Determine the [X, Y] coordinate at the center of the cell enclosing the given text.  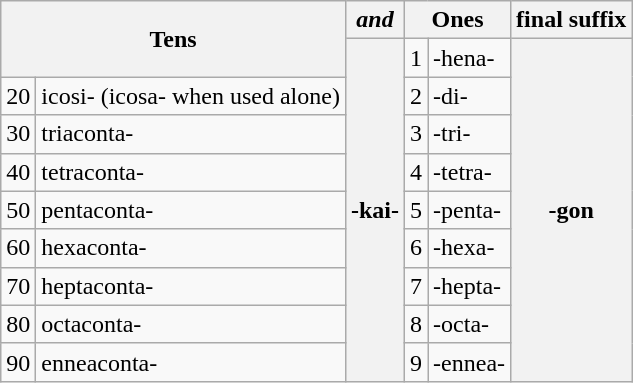
3 [416, 134]
-hexa- [470, 248]
40 [18, 172]
1 [416, 58]
icosi- (icosa- when used alone) [191, 96]
50 [18, 210]
90 [18, 362]
final suffix [572, 20]
tetraconta- [191, 172]
-gon [572, 210]
and [374, 20]
-tri- [470, 134]
20 [18, 96]
70 [18, 286]
heptaconta- [191, 286]
triaconta- [191, 134]
-penta- [470, 210]
Ones [458, 20]
enneaconta- [191, 362]
80 [18, 324]
7 [416, 286]
-tetra- [470, 172]
60 [18, 248]
-hepta- [470, 286]
Tens [174, 39]
30 [18, 134]
6 [416, 248]
-di- [470, 96]
octaconta- [191, 324]
pentaconta- [191, 210]
4 [416, 172]
2 [416, 96]
-octa- [470, 324]
5 [416, 210]
8 [416, 324]
-kai- [374, 210]
-hena- [470, 58]
hexaconta- [191, 248]
-ennea- [470, 362]
9 [416, 362]
